From the cell containing the given text, extract its center point as (x, y) coordinate. 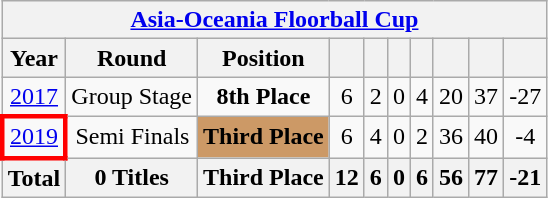
12 (346, 178)
Round (132, 58)
2019 (34, 136)
8th Place (264, 97)
-27 (526, 97)
56 (450, 178)
20 (450, 97)
40 (486, 136)
0 Titles (132, 178)
Total (34, 178)
2017 (34, 97)
77 (486, 178)
Group Stage (132, 97)
Position (264, 58)
37 (486, 97)
-21 (526, 178)
36 (450, 136)
-4 (526, 136)
Asia-Oceania Floorball Cup (274, 20)
Year (34, 58)
Semi Finals (132, 136)
